Find where the given text appears and provide that cell's center as (X, Y) coordinate. 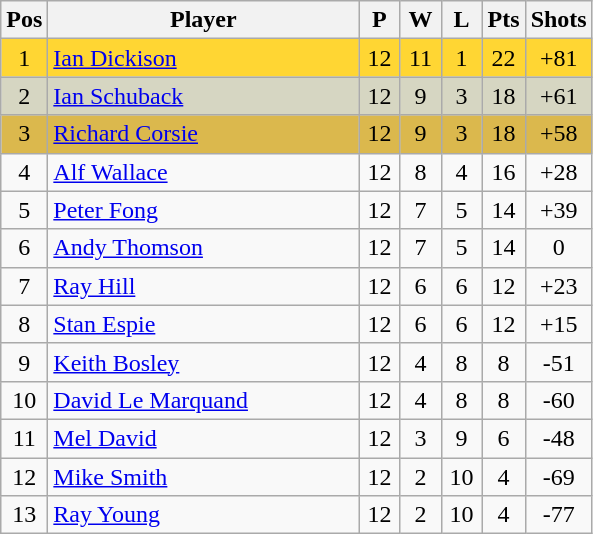
-69 (558, 477)
Player (204, 20)
Pts (504, 20)
Peter Fong (204, 210)
Shots (558, 20)
+81 (558, 58)
0 (558, 248)
-48 (558, 438)
W (420, 20)
+61 (558, 96)
16 (504, 172)
Mike Smith (204, 477)
Pos (24, 20)
+28 (558, 172)
Mel David (204, 438)
L (462, 20)
13 (24, 515)
Andy Thomson (204, 248)
Alf Wallace (204, 172)
+58 (558, 134)
Ian Dickison (204, 58)
David Le Marquand (204, 400)
+23 (558, 286)
+39 (558, 210)
P (380, 20)
+15 (558, 324)
Ray Hill (204, 286)
Ian Schuback (204, 96)
Keith Bosley (204, 362)
Richard Corsie (204, 134)
Stan Espie (204, 324)
-51 (558, 362)
Ray Young (204, 515)
-77 (558, 515)
-60 (558, 400)
22 (504, 58)
